Extract the (X, Y) coordinate from the center of the cell holding the provided text.  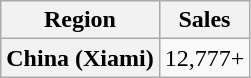
China (Xiami) (80, 58)
Sales (204, 20)
Region (80, 20)
12,777+ (204, 58)
